From the cell containing the given text, extract its center point as (x, y) coordinate. 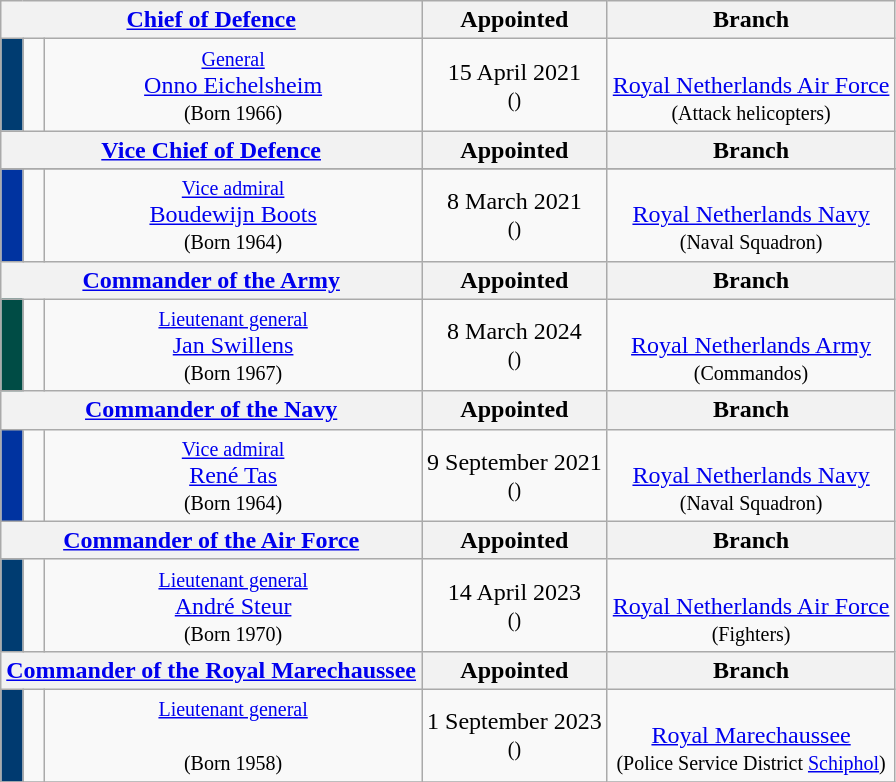
Commander of the Army (212, 280)
Commander of the Royal Marechaussee (212, 670)
Chief of Defence (212, 20)
Royal Marechaussee (Police Service District Schiphol) (751, 735)
8 March 2024 () (515, 345)
Commander of the Air Force (212, 540)
8 March 2021 () (515, 215)
Royal Netherlands Air Force (Attack helicopters) (751, 85)
General Onno Eichelsheim (Born 1966) (234, 85)
Vice Chief of Defence (212, 150)
Lieutenant general André Steur (Born 1970) (234, 605)
1 September 2023 () (515, 735)
Royal Netherlands Army (Commandos) (751, 345)
Commander of the Navy (212, 410)
Vice admiral Boudewijn Boots (Born 1964) (234, 215)
15 April 2021 () (515, 85)
Lieutenant general Jan Swillens (Born 1967) (234, 345)
9 September 2021 () (515, 475)
Lieutenant general (Born 1958) (234, 735)
Vice admiral René Tas (Born 1964) (234, 475)
14 April 2023 () (515, 605)
Royal Netherlands Air Force (Fighters) (751, 605)
